From the cell containing the given text, extract its center point as (X, Y) coordinate. 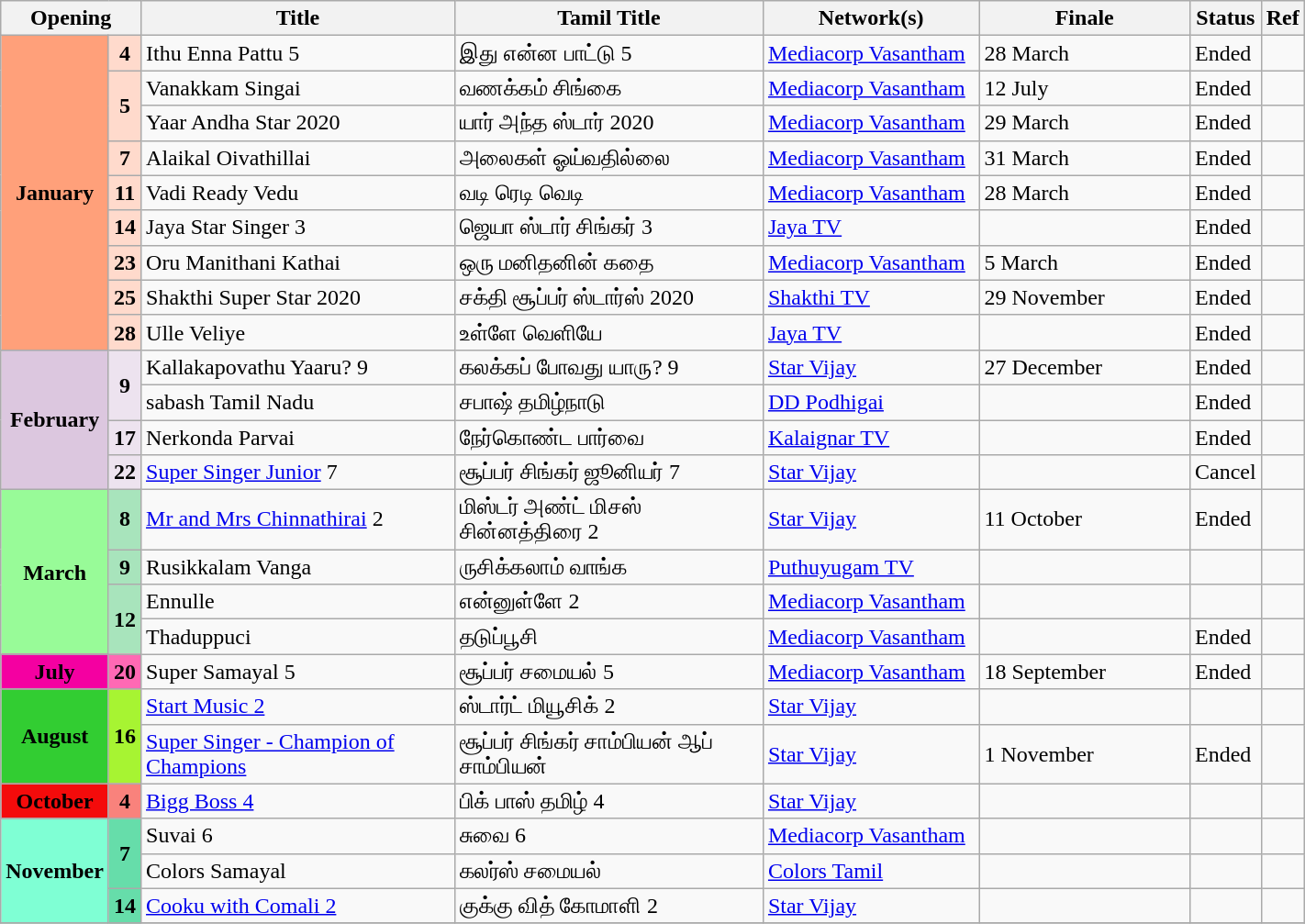
அலைகள் ஓய்வதில்லை (608, 158)
Super Singer - Champion of Champions (298, 754)
October (55, 801)
March (55, 573)
சபாஷ் தமிழ்நாடு (608, 402)
November (55, 871)
Shakthi TV (871, 297)
கலர்ஸ் சமையல் (608, 871)
Rusikkalam Vanga (298, 567)
28 (125, 332)
Yaar Andha Star 2020 (298, 123)
Puthuyugam TV (871, 567)
யார் அந்த ஸ்டார் 2020 (608, 123)
Oru Manithani Kathai (298, 262)
ஒரு மனிதனின் கதை (608, 262)
சூப்பர் சமையல் 5 (608, 672)
Super Samayal 5 (298, 672)
1 November (1085, 754)
சக்தி சூப்பர் ஸ்டார்ஸ் 2020 (608, 297)
sabash Tamil Nadu (298, 402)
Shakthi Super Star 2020 (298, 297)
Ulle Veliye (298, 332)
Kalaignar TV (871, 438)
மிஸ்டர் அண்ட் மிசஸ் சின்னத்திரை 2 (608, 519)
Cancel (1225, 473)
23 (125, 262)
உள்ளே வெளியே (608, 332)
August (55, 736)
Cooku with Comali 2 (298, 906)
25 (125, 297)
சூப்பர் சிங்கர் ஜூனியர் 7 (608, 473)
Super Singer Junior 7 (298, 473)
Title (298, 18)
5 March (1085, 262)
12 July (1085, 88)
17 (125, 438)
29 November (1085, 297)
சூப்பர் சிங்கர் சாம்பியன் ஆப் சாம்பியன் (608, 754)
Finale (1085, 18)
ஸ்டார்ட் மியூசிக் 2 (608, 707)
18 September (1085, 672)
ஜெயா ஸ்டார் சிங்கர் 3 (608, 228)
Status (1225, 18)
Vadi Ready Vedu (298, 193)
கலக்கப் போவது யாரு? 9 (608, 367)
பிக் பாஸ் தமிழ் 4 (608, 801)
Jaya Star Singer 3 (298, 228)
July (55, 672)
Vanakkam Singai (298, 88)
January (55, 193)
சுவை 6 (608, 836)
Thaduppuci (298, 637)
Network(s) (871, 18)
என்னுள்ளே 2 (608, 602)
குக்கு வித் கோமாளி 2 (608, 906)
Mr and Mrs Chinnathirai 2 (298, 519)
வணக்கம் சிங்கை (608, 88)
12 (125, 619)
11 (125, 193)
27 December (1085, 367)
Colors Tamil (871, 871)
இது என்ன பாட்டு 5 (608, 53)
8 (125, 519)
Alaikal Oivathillai (298, 158)
Start Music 2 (298, 707)
Ithu Enna Pattu 5 (298, 53)
Bigg Boss 4 (298, 801)
தடுப்பூசி (608, 637)
Ennulle (298, 602)
Suvai 6 (298, 836)
Nerkonda Parvai (298, 438)
Colors Samayal (298, 871)
வடி ரெடி வெடி (608, 193)
Opening (72, 18)
February (55, 419)
நேர்கொண்ட பார்வை (608, 438)
11 October (1085, 519)
29 March (1085, 123)
31 March (1085, 158)
DD Podhigai (871, 402)
20 (125, 672)
16 (125, 736)
5 (125, 106)
ருசிக்கலாம் வாங்க (608, 567)
Tamil Title (608, 18)
Kallakapovathu Yaaru? 9 (298, 367)
Ref (1283, 18)
22 (125, 473)
